Find where the given text appears and provide that cell's center as (x, y) coordinate. 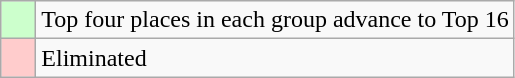
Top four places in each group advance to Top 16 (275, 20)
Eliminated (275, 58)
